Identify which cell holds the provided text, then report its (x, y) central coordinate. 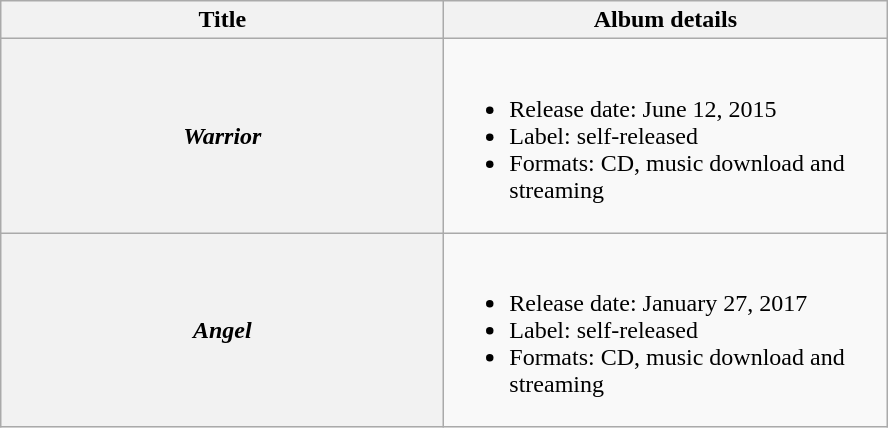
Release date: January 27, 2017Label: self-releasedFormats: CD, music download and streaming (666, 330)
Warrior (222, 136)
Album details (666, 20)
Release date: June 12, 2015Label: self-releasedFormats: CD, music download and streaming (666, 136)
Angel (222, 330)
Title (222, 20)
